Determine the (x, y) coordinate at the center of the cell enclosing the given text.  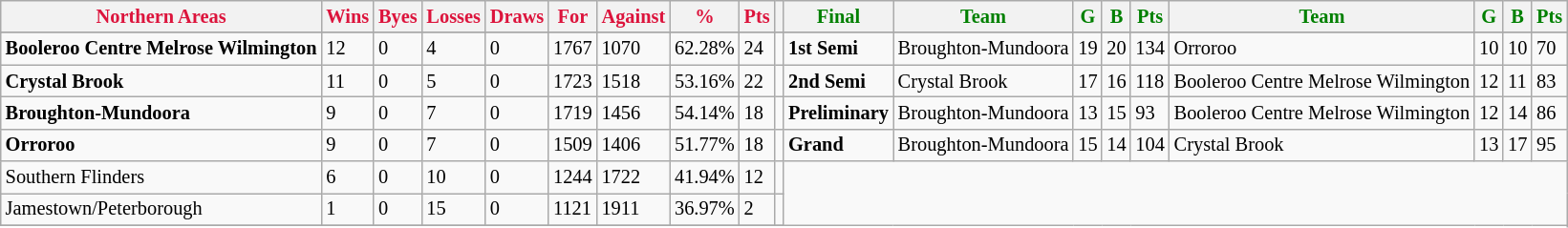
36.97% (705, 209)
Preliminary (839, 113)
51.77% (705, 145)
16 (1116, 81)
62.28% (705, 49)
For (572, 16)
41.94% (705, 177)
95 (1550, 145)
1518 (634, 81)
% (705, 16)
6 (348, 177)
93 (1149, 113)
1911 (634, 209)
Final (839, 16)
1509 (572, 145)
4 (454, 49)
1456 (634, 113)
Losses (454, 16)
Jamestown/Peterborough (161, 209)
1121 (572, 209)
24 (757, 49)
118 (1149, 81)
1767 (572, 49)
86 (1550, 113)
1st Semi (839, 49)
1722 (634, 177)
1070 (634, 49)
1244 (572, 177)
Against (634, 16)
53.16% (705, 81)
1723 (572, 81)
20 (1116, 49)
1406 (634, 145)
5 (454, 81)
70 (1550, 49)
54.14% (705, 113)
104 (1149, 145)
19 (1087, 49)
2nd Semi (839, 81)
22 (757, 81)
83 (1550, 81)
Draws (517, 16)
Southern Flinders (161, 177)
Grand (839, 145)
1719 (572, 113)
Northern Areas (161, 16)
134 (1149, 49)
1 (348, 209)
Wins (348, 16)
2 (757, 209)
Byes (397, 16)
